Scan for the cell matching the given text and deliver its [x, y] coordinate at center. 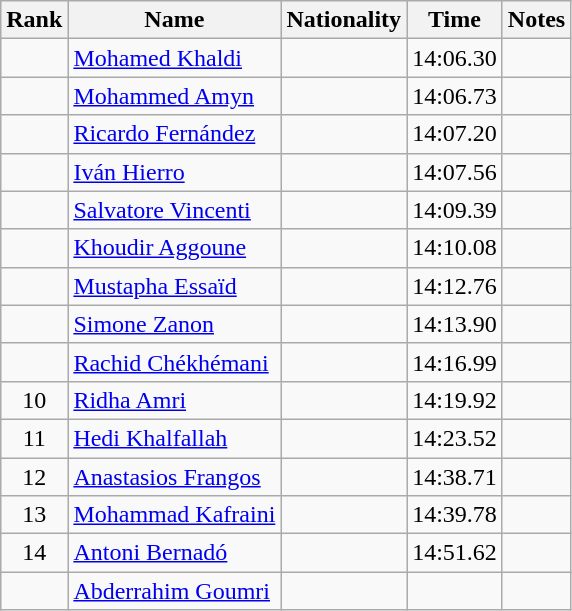
Anastasios Frangos [174, 477]
14:16.99 [455, 362]
14:38.71 [455, 477]
13 [34, 515]
Simone Zanon [174, 324]
Antoni Bernadó [174, 553]
Abderrahim Goumri [174, 591]
14:19.92 [455, 400]
Iván Hierro [174, 172]
14:13.90 [455, 324]
Mohammed Amyn [174, 96]
14:09.39 [455, 210]
14:07.20 [455, 134]
Ridha Amri [174, 400]
Nationality [344, 20]
10 [34, 400]
14:51.62 [455, 553]
Name [174, 20]
Hedi Khalfallah [174, 438]
11 [34, 438]
12 [34, 477]
Salvatore Vincenti [174, 210]
Mustapha Essaïd [174, 286]
Mohammad Kafraini [174, 515]
14:12.76 [455, 286]
Rachid Chékhémani [174, 362]
14:39.78 [455, 515]
Khoudir Aggoune [174, 248]
14:06.73 [455, 96]
14 [34, 553]
Time [455, 20]
Ricardo Fernández [174, 134]
Notes [536, 20]
Rank [34, 20]
Mohamed Khaldi [174, 58]
14:10.08 [455, 248]
14:07.56 [455, 172]
14:06.30 [455, 58]
14:23.52 [455, 438]
